Pinpoint the cell where the given text exists, returning its (X, Y) midpoint coordinate. 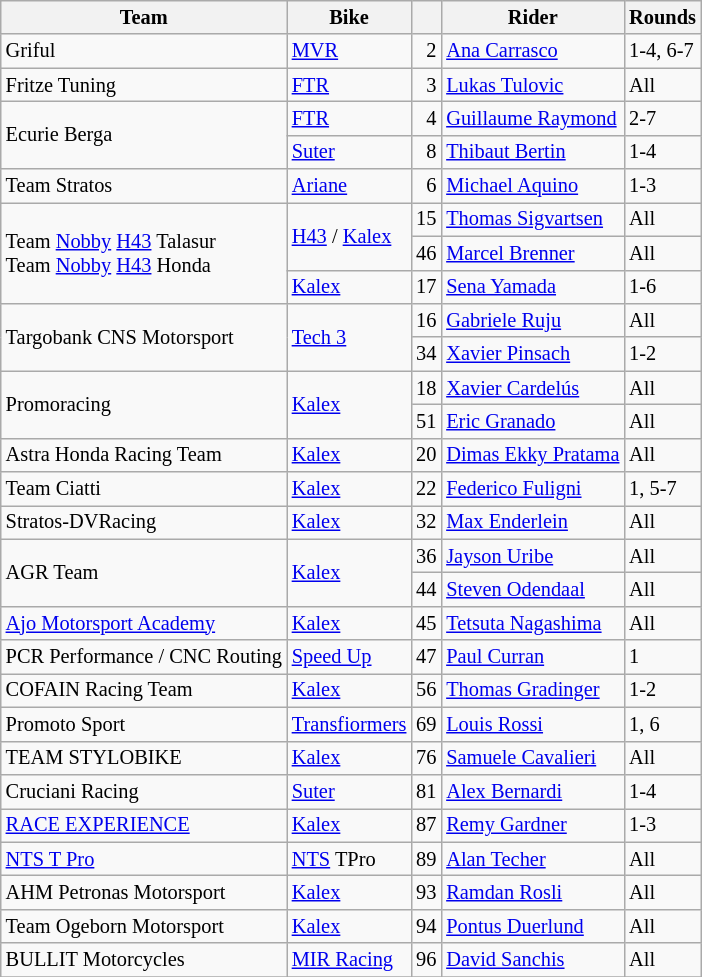
NTS TPro (349, 859)
18 (426, 388)
Thibaut Bertin (532, 152)
Marcel Brenner (532, 253)
15 (426, 219)
Max Enderlein (532, 522)
3 (426, 85)
20 (426, 455)
Lukas Tulovic (532, 85)
Federico Fuligni (532, 489)
Remy Gardner (532, 825)
AGR Team (144, 572)
Rounds (662, 17)
Promoto Sport (144, 724)
Samuele Cavalieri (532, 758)
56 (426, 690)
Alex Bernardi (532, 791)
76 (426, 758)
94 (426, 926)
16 (426, 320)
David Sanchis (532, 960)
44 (426, 589)
2-7 (662, 118)
Team Ciatti (144, 489)
Transfiormers (349, 724)
51 (426, 421)
96 (426, 960)
Gabriele Ruju (532, 320)
Steven Odendaal (532, 589)
Guillaume Raymond (532, 118)
Cruciani Racing (144, 791)
93 (426, 892)
COFAIN Racing Team (144, 690)
Targobank CNS Motorsport (144, 336)
Astra Honda Racing Team (144, 455)
Team Stratos (144, 186)
Pontus Duerlund (532, 926)
MVR (349, 51)
1, 5-7 (662, 489)
81 (426, 791)
Jayson Uribe (532, 556)
1, 6 (662, 724)
36 (426, 556)
1-4, 6-7 (662, 51)
MIR Racing (349, 960)
Michael Aquino (532, 186)
47 (426, 657)
Speed Up (349, 657)
NTS T Pro (144, 859)
17 (426, 287)
Tech 3 (349, 336)
87 (426, 825)
PCR Performance / CNC Routing (144, 657)
Team Ogeborn Motorsport (144, 926)
Griful (144, 51)
Ramdan Rosli (532, 892)
Fritze Tuning (144, 85)
Thomas Gradinger (532, 690)
32 (426, 522)
BULLIT Motorcycles (144, 960)
Xavier Cardelús (532, 388)
Paul Curran (532, 657)
Ana Carrasco (532, 51)
Xavier Pinsach (532, 354)
1-6 (662, 287)
Stratos-DVRacing (144, 522)
Ariane (349, 186)
Team Nobby H43 Talasur Team Nobby H43 Honda (144, 252)
AHM Petronas Motorsport (144, 892)
8 (426, 152)
Tetsuta Nagashima (532, 623)
Sena Yamada (532, 287)
22 (426, 489)
46 (426, 253)
Team (144, 17)
Rider (532, 17)
Alan Techer (532, 859)
TEAM STYLOBIKE (144, 758)
34 (426, 354)
4 (426, 118)
Eric Granado (532, 421)
Louis Rossi (532, 724)
Thomas Sigvartsen (532, 219)
Promoracing (144, 404)
H43 / Kalex (349, 236)
Dimas Ekky Pratama (532, 455)
RACE EXPERIENCE (144, 825)
89 (426, 859)
6 (426, 186)
Bike (349, 17)
2 (426, 51)
69 (426, 724)
Ecurie Berga (144, 134)
Ajo Motorsport Academy (144, 623)
45 (426, 623)
1 (662, 657)
